Output the (x, y) coordinate of the center of the cell containing the given text.  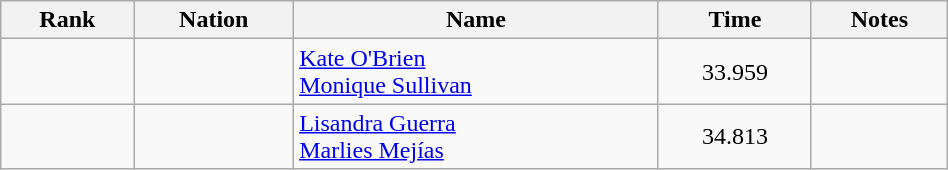
33.959 (734, 72)
Lisandra GuerraMarlies Mejías (476, 136)
Rank (68, 20)
Nation (214, 20)
Kate O'BrienMonique Sullivan (476, 72)
Name (476, 20)
Time (734, 20)
34.813 (734, 136)
Notes (879, 20)
